From the cell containing the given text, extract its center point as [x, y] coordinate. 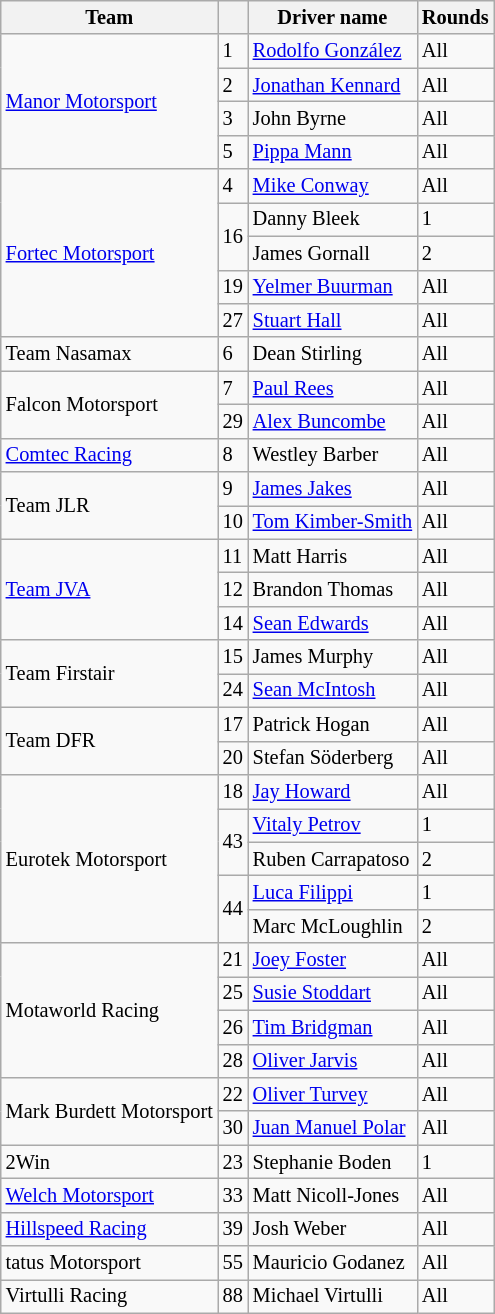
Dean Stirling [332, 354]
James Jakes [332, 489]
Marc McLoughlin [332, 926]
16 [233, 236]
15 [233, 657]
24 [233, 690]
Danny Bleek [332, 219]
Welch Motorsport [110, 1195]
Virtulli Racing [110, 1296]
14 [233, 623]
James Gornall [332, 253]
Driver name [332, 17]
Matt Harris [332, 556]
11 [233, 556]
Tim Bridgman [332, 1027]
Matt Nicoll-Jones [332, 1195]
Team JLR [110, 506]
Team Firstair [110, 674]
27 [233, 320]
25 [233, 993]
88 [233, 1296]
10 [233, 522]
Luca Filippi [332, 892]
Westley Barber [332, 455]
Mauricio Godanez [332, 1263]
19 [233, 287]
8 [233, 455]
9 [233, 489]
Eurotek Motorsport [110, 858]
Team Nasamax [110, 354]
43 [233, 842]
Sean Edwards [332, 623]
Falcon Motorsport [110, 404]
Rodolfo González [332, 51]
Juan Manuel Polar [332, 1128]
2Win [110, 1162]
4 [233, 186]
Jonathan Kennard [332, 85]
44 [233, 908]
Motaworld Racing [110, 1010]
Ruben Carrapatoso [332, 859]
Stuart Hall [332, 320]
30 [233, 1128]
39 [233, 1229]
Comtec Racing [110, 455]
23 [233, 1162]
Yelmer Buurman [332, 287]
Stefan Söderberg [332, 758]
Pippa Mann [332, 152]
18 [233, 791]
Mark Burdett Motorsport [110, 1110]
tatus Motorsport [110, 1263]
33 [233, 1195]
21 [233, 960]
7 [233, 388]
Paul Rees [332, 388]
6 [233, 354]
3 [233, 118]
Oliver Turvey [332, 1094]
Brandon Thomas [332, 589]
Sean McIntosh [332, 690]
Tom Kimber-Smith [332, 522]
20 [233, 758]
Michael Virtulli [332, 1296]
Team [110, 17]
Hillspeed Racing [110, 1229]
Josh Weber [332, 1229]
Team DFR [110, 740]
12 [233, 589]
Patrick Hogan [332, 724]
Joey Foster [332, 960]
Vitaly Petrov [332, 825]
James Murphy [332, 657]
28 [233, 1061]
Jay Howard [332, 791]
Rounds [456, 17]
Alex Buncombe [332, 421]
22 [233, 1094]
John Byrne [332, 118]
26 [233, 1027]
29 [233, 421]
Fortec Motorsport [110, 253]
Susie Stoddart [332, 993]
Stephanie Boden [332, 1162]
55 [233, 1263]
17 [233, 724]
Mike Conway [332, 186]
5 [233, 152]
Manor Motorsport [110, 102]
Oliver Jarvis [332, 1061]
Team JVA [110, 590]
